Pinpoint the cell where the given text exists, returning its (X, Y) midpoint coordinate. 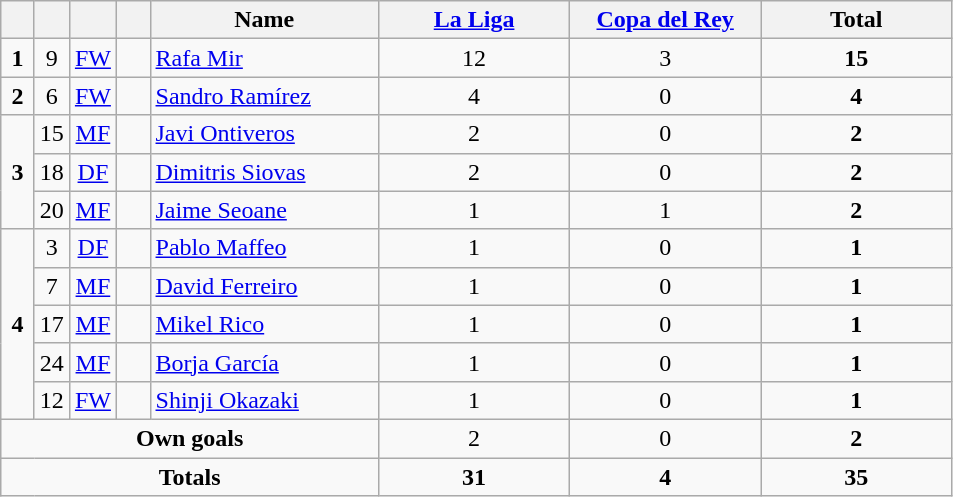
Dimitris Siovas (264, 172)
20 (52, 210)
9 (52, 58)
Name (264, 20)
Mikel Rico (264, 324)
24 (52, 362)
Javi Ontiveros (264, 134)
7 (52, 286)
Jaime Seoane (264, 210)
Total (856, 20)
31 (474, 477)
35 (856, 477)
Sandro Ramírez (264, 96)
6 (52, 96)
Totals (190, 477)
Own goals (190, 438)
Copa del Rey (666, 20)
17 (52, 324)
David Ferreiro (264, 286)
La Liga (474, 20)
Shinji Okazaki (264, 400)
Borja García (264, 362)
Pablo Maffeo (264, 248)
18 (52, 172)
Rafa Mir (264, 58)
